Extract the (x, y) coordinate from the center of the cell holding the provided text.  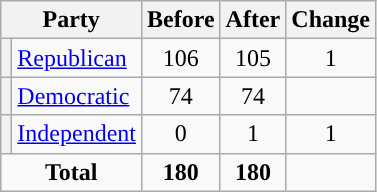
Change (331, 20)
Party (72, 20)
Independent (77, 134)
106 (180, 58)
105 (253, 58)
Total (72, 172)
0 (180, 134)
Before (180, 20)
After (253, 20)
Democratic (77, 96)
Republican (77, 58)
